Output the [x, y] coordinate of the center of the cell containing the given text.  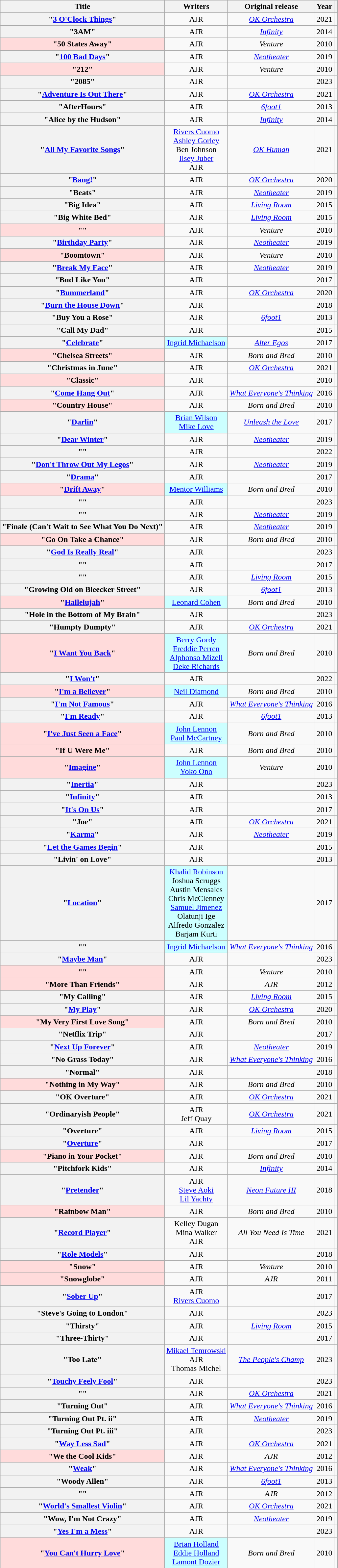
Leonard Cohen [196, 602]
"Normal" [83, 1072]
"Don't Throw Out My Legos" [83, 464]
"50 States Away" [83, 44]
"Celebrate" [83, 343]
"Buy You a Rose" [83, 318]
"Sober Up" [83, 1296]
"Wow, I'm Not Crazy" [83, 1519]
"Classic" [83, 380]
"AfterHours" [83, 107]
"Role Models" [83, 1254]
AJRRivers Cuomo [196, 1296]
"Snowglobe" [83, 1279]
"Too Late" [83, 1359]
John LennonPaul McCartney [196, 733]
"Next Up Forever" [83, 1047]
"Karma" [83, 834]
"I've Just Seen a Face" [83, 733]
"Netflix Trip" [83, 1034]
"Record Player" [83, 1233]
John LennonYoko Ono [196, 767]
"Drama" [83, 477]
"Nothing in My Way" [83, 1084]
2011 [324, 1279]
"Break My Face" [83, 268]
Neil Diamond [196, 691]
"Weak" [83, 1469]
"2085" [83, 82]
"Drift Away" [83, 489]
AJRSteve AokiLil Yachty [196, 1190]
"Imagine" [83, 767]
"Come Hang Out" [83, 393]
"World's Smallest Violin" [83, 1506]
"3AM" [83, 32]
"I Want You Back" [83, 653]
"Bud Like You" [83, 280]
"Beats" [83, 193]
OK Human [271, 149]
Brian HollandEddie HollandLamont Dozier [196, 1553]
"Bang!" [83, 180]
All You Need Is Time [271, 1233]
"I'm a Believer" [83, 691]
"Big White Bed" [83, 218]
"Snow" [83, 1267]
"My Very First Love Song" [83, 1022]
"Hallelujah" [83, 602]
"Piano in Your Pocket" [83, 1156]
"Christmas in June" [83, 368]
"Turning Out Pt. ii" [83, 1419]
"I'm Not Famous" [83, 704]
"Infinity" [83, 797]
Kelley DuganMina WalkerAJR [196, 1233]
"Maybe Man" [83, 959]
Mikael TemrowskiAJRThomas Michel [196, 1359]
"Rainbow Man" [83, 1211]
"Turning Out" [83, 1406]
"Location" [83, 903]
Alter Egos [271, 343]
"Darlin" [83, 423]
Berry GordyFreddie PerrenAlphonso MizellDeke Richards [196, 653]
"Turning Out Pt. iii" [83, 1431]
"212" [83, 69]
"Dear Winter" [83, 439]
"I Won't" [83, 679]
Unleash the Love [271, 423]
"My Play" [83, 1009]
"Woody Allen" [83, 1481]
"Thirsty" [83, 1325]
"Bummerland" [83, 293]
The People's Champ [271, 1359]
"Touchy Feely Fool" [83, 1381]
"Joe" [83, 822]
"Adventure Is Out There" [83, 94]
"Birthday Party" [83, 243]
"More Than Friends" [83, 984]
"Let the Games Begin" [83, 847]
Title [83, 7]
"Inertia" [83, 784]
"If U Were Me" [83, 750]
"3 O'Clock Things" [83, 19]
"Steve's Going to London" [83, 1313]
"Livin' on Love" [83, 860]
"My Calling" [83, 997]
Mentor Williams [196, 489]
"Boomtown" [83, 255]
"100 Bad Days" [83, 57]
"Big Idea" [83, 205]
"Way Less Sad" [83, 1444]
"I'm Ready" [83, 716]
"All My Favorite Songs" [83, 149]
"Humpty Dumpty" [83, 627]
"Go On Take a Chance" [83, 539]
AJRJeff Quay [196, 1114]
"Chelsea Streets" [83, 355]
Year [324, 7]
Brian WilsonMike Love [196, 423]
"Call My Dad" [83, 330]
"Pretender" [83, 1190]
"Yes I'm a Mess" [83, 1531]
Original release [271, 7]
"OK Overture" [83, 1097]
"Country House" [83, 405]
"Ordinaryish People" [83, 1114]
"Burn the House Down" [83, 305]
Writers [196, 7]
Rivers CuomoAshley GorleyBen JohnsonIlsey JuberAJR [196, 149]
Neon Future III [271, 1190]
"Three-Thirty" [83, 1338]
"You Can't Hurry Love" [83, 1553]
"Pitchfork Kids" [83, 1169]
"God Is Really Real" [83, 552]
"Hole in the Bottom of My Brain" [83, 615]
"It's On Us" [83, 809]
"Growing Old on Bleecker Street" [83, 589]
"Alice by the Hudson" [83, 119]
"Finale (Can't Wait to See What You Do Next)" [83, 527]
"We the Cool Kids" [83, 1456]
"No Grass Today" [83, 1059]
Khalid RobinsonJoshua ScruggsAustin MensalesChris McClenneySamuel JimenezOlatunji IgeAlfredo GonzalezBarjam Kurti [196, 903]
